From the cell containing the given text, extract its center point as (x, y) coordinate. 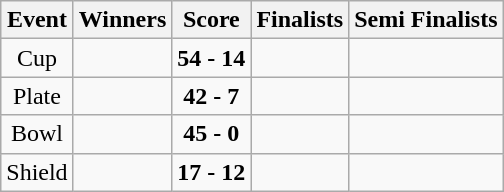
Shield (37, 172)
54 - 14 (212, 58)
45 - 0 (212, 134)
42 - 7 (212, 96)
Semi Finalists (426, 20)
Plate (37, 96)
Finalists (300, 20)
Cup (37, 58)
Score (212, 20)
Bowl (37, 134)
Event (37, 20)
17 - 12 (212, 172)
Winners (122, 20)
